Return the (X, Y) coordinate for the center point of the cell that contains the specified text.  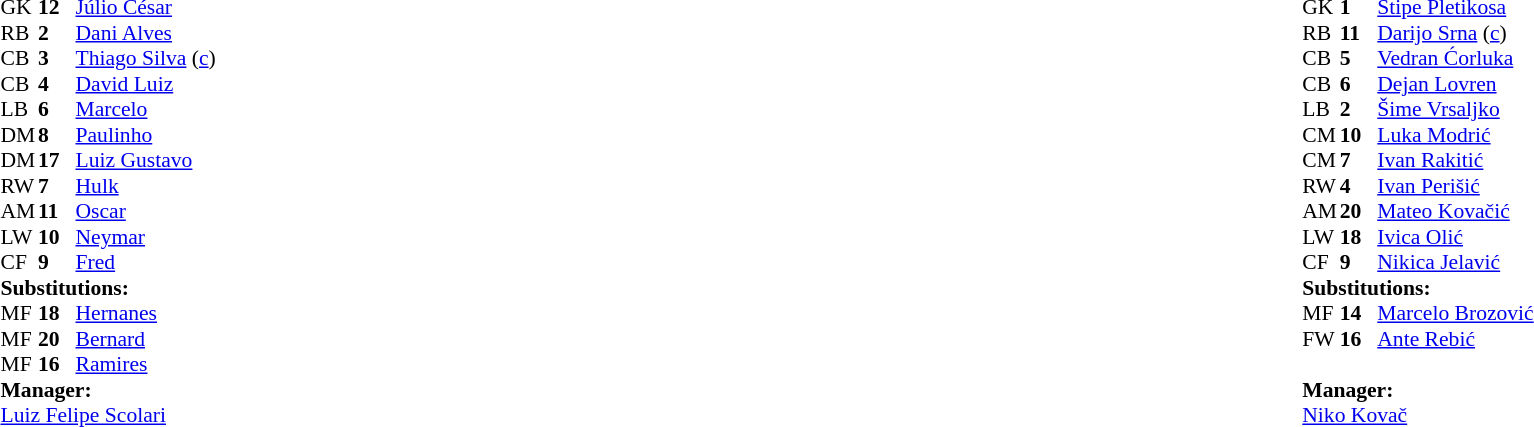
Hernanes (146, 313)
Marcelo (146, 109)
Paulinho (146, 135)
Mateo Kovačić (1455, 211)
Oscar (146, 211)
Marcelo Brozović (1455, 313)
Ivica Olić (1455, 237)
Dejan Lovren (1455, 84)
Ramires (146, 365)
Thiago Silva (c) (146, 59)
Luiz Gustavo (146, 161)
14 (1359, 313)
3 (57, 59)
David Luiz (146, 84)
FW (1321, 339)
Ante Rebić (1455, 339)
17 (57, 161)
Hulk (146, 186)
Dani Alves (146, 33)
Fred (146, 263)
Darijo Srna (c) (1455, 33)
Ivan Perišić (1455, 186)
Ivan Rakitić (1455, 161)
5 (1359, 59)
8 (57, 135)
Nikica Jelavić (1455, 263)
Šime Vrsaljko (1455, 109)
Neymar (146, 237)
Vedran Ćorluka (1455, 59)
Luka Modrić (1455, 135)
Bernard (146, 339)
